Detect which cell encompasses the target text, then output its [x, y] center coordinate. 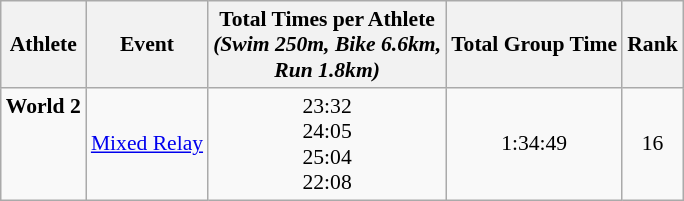
Rank [652, 44]
World 2 [44, 144]
23:3224:0525:0422:08 [327, 144]
Athlete [44, 44]
Mixed Relay [147, 144]
Total Times per Athlete (Swim 250m, Bike 6.6km, Run 1.8km) [327, 44]
Total Group Time [534, 44]
1:34:49 [534, 144]
Event [147, 44]
16 [652, 144]
